Find where the given text appears and provide that cell's center as (X, Y) coordinate. 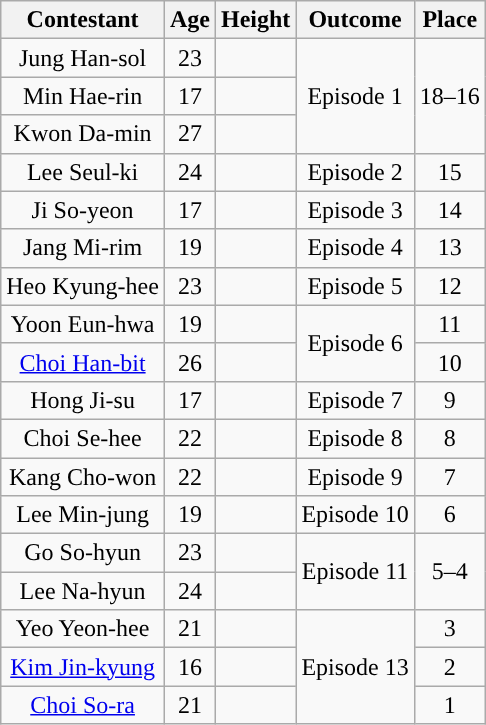
Lee Na-hyun (83, 591)
Episode 13 (355, 667)
26 (190, 362)
Yeo Yeon-hee (83, 629)
8 (450, 438)
9 (450, 400)
7 (450, 477)
Outcome (355, 20)
Jung Han-sol (83, 58)
3 (450, 629)
Choi So-ra (83, 705)
Height (255, 20)
6 (450, 515)
Lee Seul-ki (83, 172)
Yoon Eun-hwa (83, 324)
15 (450, 172)
Choi Se-hee (83, 438)
1 (450, 705)
Choi Han-bit (83, 362)
12 (450, 286)
10 (450, 362)
Episode 10 (355, 515)
Heo Kyung-hee (83, 286)
27 (190, 134)
Episode 9 (355, 477)
Ji So-yeon (83, 210)
16 (190, 667)
2 (450, 667)
Jang Mi-rim (83, 248)
Episode 4 (355, 248)
Episode 11 (355, 572)
18–16 (450, 96)
Kim Jin-kyung (83, 667)
Hong Ji-su (83, 400)
Kwon Da-min (83, 134)
14 (450, 210)
Episode 6 (355, 343)
Episode 8 (355, 438)
5–4 (450, 572)
Episode 2 (355, 172)
13 (450, 248)
Age (190, 20)
Lee Min-jung (83, 515)
Min Hae-rin (83, 96)
Episode 1 (355, 96)
Kang Cho-won (83, 477)
Place (450, 20)
11 (450, 324)
Episode 3 (355, 210)
Episode 5 (355, 286)
Contestant (83, 20)
Episode 7 (355, 400)
Go So-hyun (83, 553)
